Locate the cell with the specified text and output its [X, Y] center coordinate. 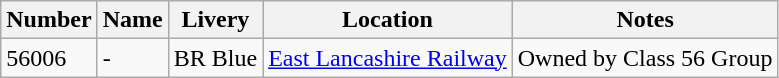
BR Blue [215, 58]
Number [49, 20]
Owned by Class 56 Group [645, 58]
Notes [645, 20]
Name [132, 20]
East Lancashire Railway [388, 58]
- [132, 58]
56006 [49, 58]
Location [388, 20]
Livery [215, 20]
